Identify which cell holds the provided text, then report its [x, y] central coordinate. 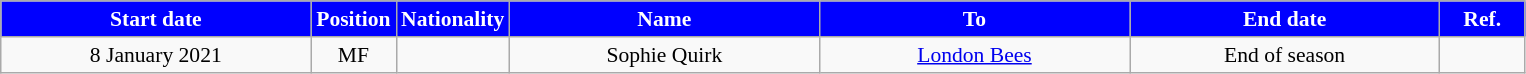
London Bees [974, 55]
Nationality [452, 19]
8 January 2021 [156, 55]
Name [664, 19]
To [974, 19]
Start date [156, 19]
End of season [1285, 55]
End date [1285, 19]
Ref. [1482, 19]
Sophie Quirk [664, 55]
Position [354, 19]
MF [354, 55]
